Scan for the cell matching the given text and deliver its [X, Y] coordinate at center. 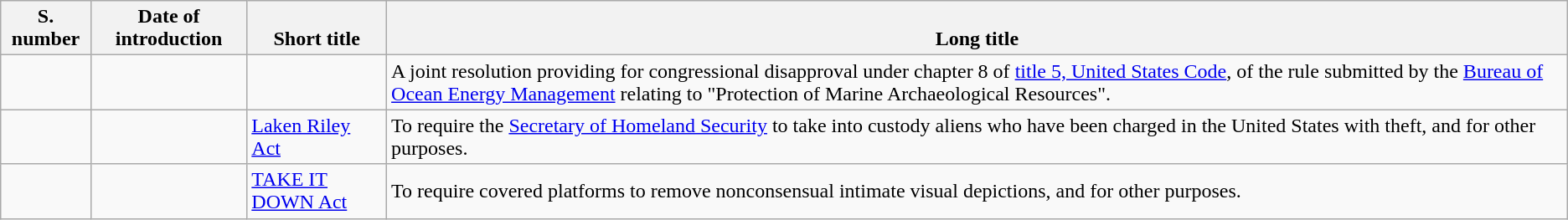
S. number [46, 28]
TAKE IT DOWN Act [317, 191]
Long title [977, 28]
To require covered platforms to remove nonconsensual intimate visual depictions, and for other purposes. [977, 191]
Short title [317, 28]
Laken Riley Act [317, 137]
Date of introduction [168, 28]
